For the text-containing cell, return its midpoint in (X, Y) coordinate format. 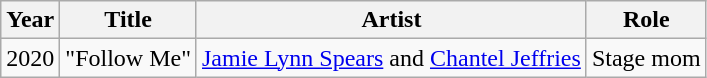
Year (30, 20)
Artist (391, 20)
Title (128, 20)
2020 (30, 58)
Role (646, 20)
"Follow Me" (128, 58)
Stage mom (646, 58)
Jamie Lynn Spears and Chantel Jeffries (391, 58)
